Output the [x, y] coordinate of the center of the cell containing the given text.  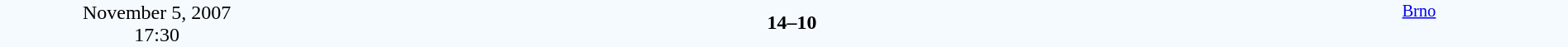
14–10 [791, 22]
November 5, 200717:30 [157, 23]
Brno [1419, 23]
